Pinpoint the cell where the given text exists, returning its (X, Y) midpoint coordinate. 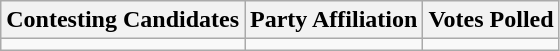
Votes Polled (491, 20)
Contesting Candidates (123, 20)
Party Affiliation (334, 20)
